Output the [X, Y] coordinate of the center of the cell containing the given text.  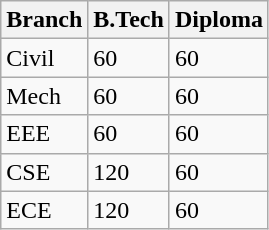
EEE [44, 134]
ECE [44, 210]
Civil [44, 58]
B.Tech [129, 20]
CSE [44, 172]
Mech [44, 96]
Diploma [218, 20]
Branch [44, 20]
